Capture the cell that displays the provided text and extract its [X, Y] central coordinate. 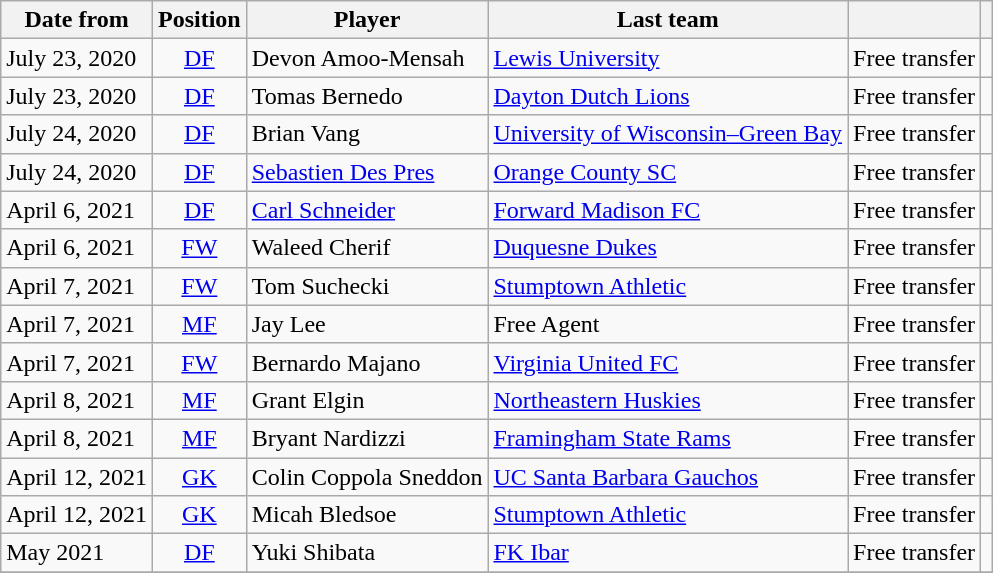
UC Santa Barbara Gauchos [668, 477]
Northeastern Huskies [668, 400]
FK Ibar [668, 553]
Devon Amoo-Mensah [367, 58]
Jay Lee [367, 324]
Carl Schneider [367, 210]
Yuki Shibata [367, 553]
Date from [77, 20]
Orange County SC [668, 172]
Grant Elgin [367, 400]
Tomas Bernedo [367, 96]
Bryant Nardizzi [367, 438]
Last team [668, 20]
Brian Vang [367, 134]
Forward Madison FC [668, 210]
May 2021 [77, 553]
Colin Coppola Sneddon [367, 477]
Position [199, 20]
Virginia United FC [668, 362]
Free Agent [668, 324]
Framingham State Rams [668, 438]
Bernardo Majano [367, 362]
Tom Suchecki [367, 286]
Dayton Dutch Lions [668, 96]
Player [367, 20]
Waleed Cherif [367, 248]
Sebastien Des Pres [367, 172]
Micah Bledsoe [367, 515]
Duquesne Dukes [668, 248]
University of Wisconsin–Green Bay [668, 134]
Lewis University [668, 58]
